Find where the given text appears and provide that cell's center as (X, Y) coordinate. 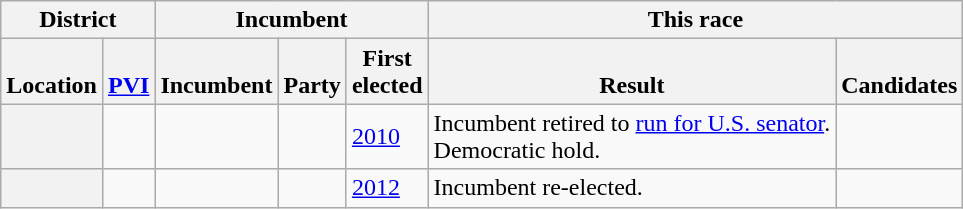
Incumbent re-elected. (632, 188)
2010 (387, 136)
Firstelected (387, 72)
Party (312, 72)
Incumbent retired to run for U.S. senator.Democratic hold. (632, 136)
District (78, 20)
Location (52, 72)
2012 (387, 188)
Result (632, 72)
This race (696, 20)
Candidates (900, 72)
PVI (128, 72)
